Locate the cell with the specified text and output its (x, y) center coordinate. 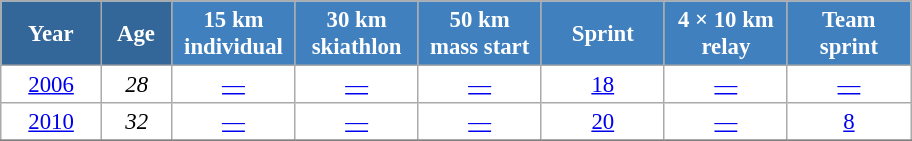
Age (136, 34)
30 km skiathlon (356, 34)
4 × 10 km relay (726, 34)
Sprint (602, 34)
2006 (52, 85)
2010 (52, 122)
Year (52, 34)
15 km individual (234, 34)
28 (136, 85)
18 (602, 85)
50 km mass start (480, 34)
8 (848, 122)
Team sprint (848, 34)
20 (602, 122)
32 (136, 122)
